For the text-containing cell, return its midpoint in (X, Y) coordinate format. 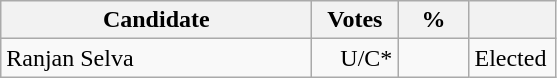
Candidate (156, 20)
Ranjan Selva (156, 58)
Votes (355, 20)
U/C* (355, 58)
% (434, 20)
Elected (512, 58)
